Determine the (x, y) coordinate at the center of the cell enclosing the given text.  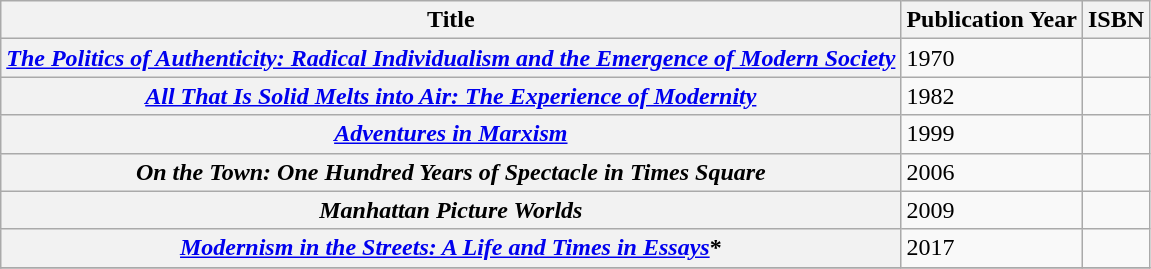
Adventures in Marxism (451, 134)
ISBN (1116, 20)
Manhattan Picture Worlds (451, 210)
The Politics of Authenticity: Radical Individualism and the Emergence of Modern Society (451, 58)
2009 (992, 210)
2017 (992, 248)
All That Is Solid Melts into Air: The Experience of Modernity (451, 96)
1982 (992, 96)
2006 (992, 172)
Publication Year (992, 20)
1970 (992, 58)
Title (451, 20)
On the Town: One Hundred Years of Spectacle in Times Square (451, 172)
1999 (992, 134)
Modernism in the Streets: A Life and Times in Essays* (451, 248)
